Return (X, Y) of the center of cell containing provided text 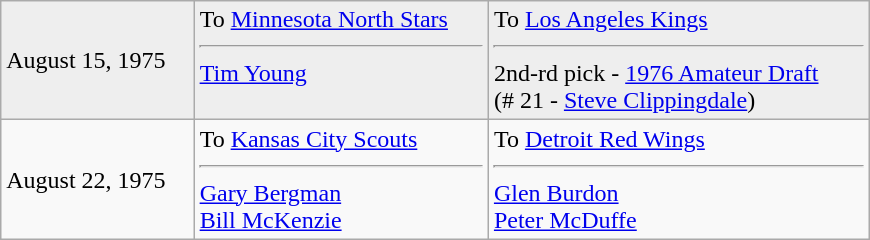
To Detroit Red WingsGlen BurdonPeter McDuffe (678, 180)
To Los Angeles Kings2nd-rd pick - 1976 Amateur Draft(# 21 - Steve Clippingdale) (678, 60)
August 22, 1975 (98, 180)
August 15, 1975 (98, 60)
To Minnesota North StarsTim Young (341, 60)
To Kansas City ScoutsGary BergmanBill McKenzie (341, 180)
